Output the [X, Y] coordinate of the center of the cell containing the given text.  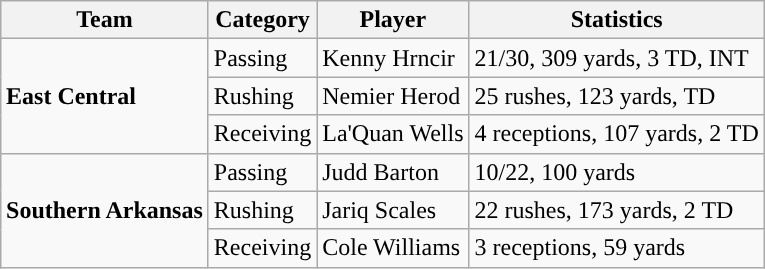
3 receptions, 59 yards [616, 248]
East Central [105, 96]
Southern Arkansas [105, 210]
22 rushes, 173 yards, 2 TD [616, 210]
Jariq Scales [393, 210]
Category [262, 20]
La'Quan Wells [393, 134]
Team [105, 20]
10/22, 100 yards [616, 172]
21/30, 309 yards, 3 TD, INT [616, 58]
4 receptions, 107 yards, 2 TD [616, 134]
25 rushes, 123 yards, TD [616, 96]
Statistics [616, 20]
Nemier Herod [393, 96]
Kenny Hrncir [393, 58]
Cole Williams [393, 248]
Judd Barton [393, 172]
Player [393, 20]
